Scan for the cell matching the given text and deliver its [x, y] coordinate at center. 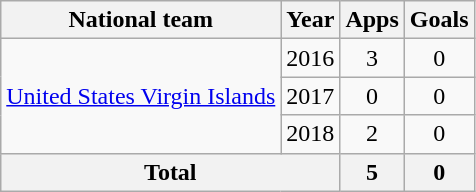
2016 [310, 58]
2 [372, 134]
National team [141, 20]
3 [372, 58]
Year [310, 20]
5 [372, 172]
United States Virgin Islands [141, 96]
2017 [310, 96]
2018 [310, 134]
Apps [372, 20]
Goals [439, 20]
Total [170, 172]
